Pinpoint the cell where the given text exists, returning its [X, Y] midpoint coordinate. 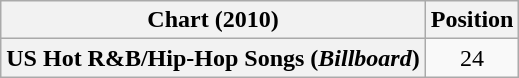
24 [472, 58]
Chart (2010) [213, 20]
US Hot R&B/Hip-Hop Songs (Billboard) [213, 58]
Position [472, 20]
